Locate the cell with the specified text and output its [X, Y] center coordinate. 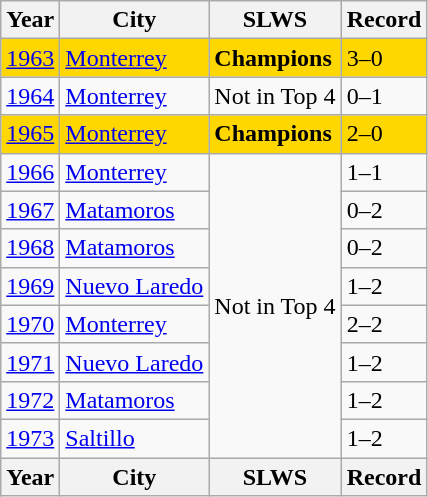
1967 [30, 210]
1970 [30, 324]
1968 [30, 248]
3–0 [384, 58]
1–1 [384, 172]
1969 [30, 286]
Saltillo [134, 438]
1964 [30, 96]
1972 [30, 400]
1966 [30, 172]
0–1 [384, 96]
1963 [30, 58]
1971 [30, 362]
2–0 [384, 134]
1965 [30, 134]
1973 [30, 438]
2–2 [384, 324]
